Output the [x, y] coordinate of the center of the cell containing the given text.  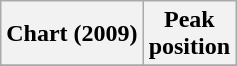
Chart (2009) [72, 34]
Peakposition [189, 34]
